Find where the given text appears and provide that cell's center as (x, y) coordinate. 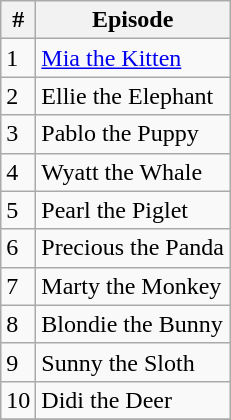
# (18, 20)
Ellie the Elephant (133, 96)
Blondie the Bunny (133, 324)
5 (18, 210)
9 (18, 362)
Pablo the Puppy (133, 134)
7 (18, 286)
Wyatt the Whale (133, 172)
Precious the Panda (133, 248)
Sunny the Sloth (133, 362)
6 (18, 248)
Pearl the Piglet (133, 210)
Marty the Monkey (133, 286)
10 (18, 400)
4 (18, 172)
3 (18, 134)
8 (18, 324)
2 (18, 96)
Episode (133, 20)
Didi the Deer (133, 400)
Mia the Kitten (133, 58)
1 (18, 58)
